Output the [x, y] coordinate of the center of the cell containing the given text.  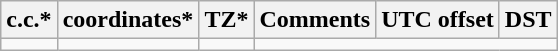
DST [528, 20]
Comments [315, 20]
coordinates* [128, 20]
c.c.* [29, 20]
TZ* [226, 20]
UTC offset [438, 20]
